Scan for the cell matching the given text and deliver its (x, y) coordinate at center. 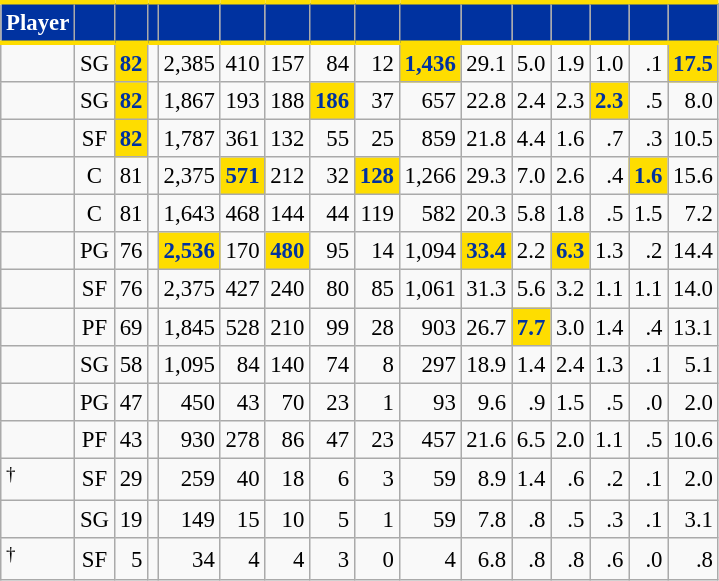
32 (332, 176)
10.5 (693, 139)
468 (242, 214)
930 (189, 439)
.7 (610, 139)
2,536 (189, 251)
2.2 (532, 251)
29.1 (486, 62)
15 (242, 519)
17.5 (693, 62)
1,436 (430, 62)
8 (376, 364)
.9 (532, 402)
259 (189, 479)
859 (430, 139)
144 (288, 214)
7.7 (532, 327)
149 (189, 519)
1.8 (570, 214)
9.6 (486, 402)
170 (242, 251)
3.0 (570, 327)
58 (130, 364)
10 (288, 519)
8.0 (693, 101)
5.8 (532, 214)
210 (288, 327)
7.8 (486, 519)
3.2 (570, 289)
1,095 (189, 364)
14.4 (693, 251)
99 (332, 327)
1.0 (610, 62)
7.0 (532, 176)
25 (376, 139)
1,094 (430, 251)
297 (430, 364)
140 (288, 364)
26.7 (486, 327)
1,845 (189, 327)
1,643 (189, 214)
128 (376, 176)
657 (430, 101)
15.6 (693, 176)
40 (242, 479)
132 (288, 139)
19 (130, 519)
2.6 (570, 176)
582 (430, 214)
44 (332, 214)
33.4 (486, 251)
193 (242, 101)
212 (288, 176)
6.3 (570, 251)
6.8 (486, 559)
157 (288, 62)
70 (288, 402)
55 (332, 139)
2,385 (189, 62)
85 (376, 289)
80 (332, 289)
29.3 (486, 176)
74 (332, 364)
93 (430, 402)
1,867 (189, 101)
188 (288, 101)
8.9 (486, 479)
450 (189, 402)
95 (332, 251)
361 (242, 139)
1.9 (570, 62)
14 (376, 251)
410 (242, 62)
86 (288, 439)
240 (288, 289)
427 (242, 289)
7.2 (693, 214)
1,061 (430, 289)
18.9 (486, 364)
28 (376, 327)
29 (130, 479)
22.8 (486, 101)
3.1 (693, 519)
37 (376, 101)
5.6 (532, 289)
13.1 (693, 327)
21.8 (486, 139)
278 (242, 439)
903 (430, 327)
571 (242, 176)
119 (376, 214)
457 (430, 439)
1,787 (189, 139)
5.0 (532, 62)
6.5 (532, 439)
186 (332, 101)
1,266 (430, 176)
480 (288, 251)
Player (38, 22)
10.6 (693, 439)
5.1 (693, 364)
4.4 (532, 139)
21.6 (486, 439)
31.3 (486, 289)
528 (242, 327)
34 (189, 559)
69 (130, 327)
12 (376, 62)
18 (288, 479)
20.3 (486, 214)
14.0 (693, 289)
0 (376, 559)
6 (332, 479)
